Pinpoint the cell where the given text exists, returning its [X, Y] midpoint coordinate. 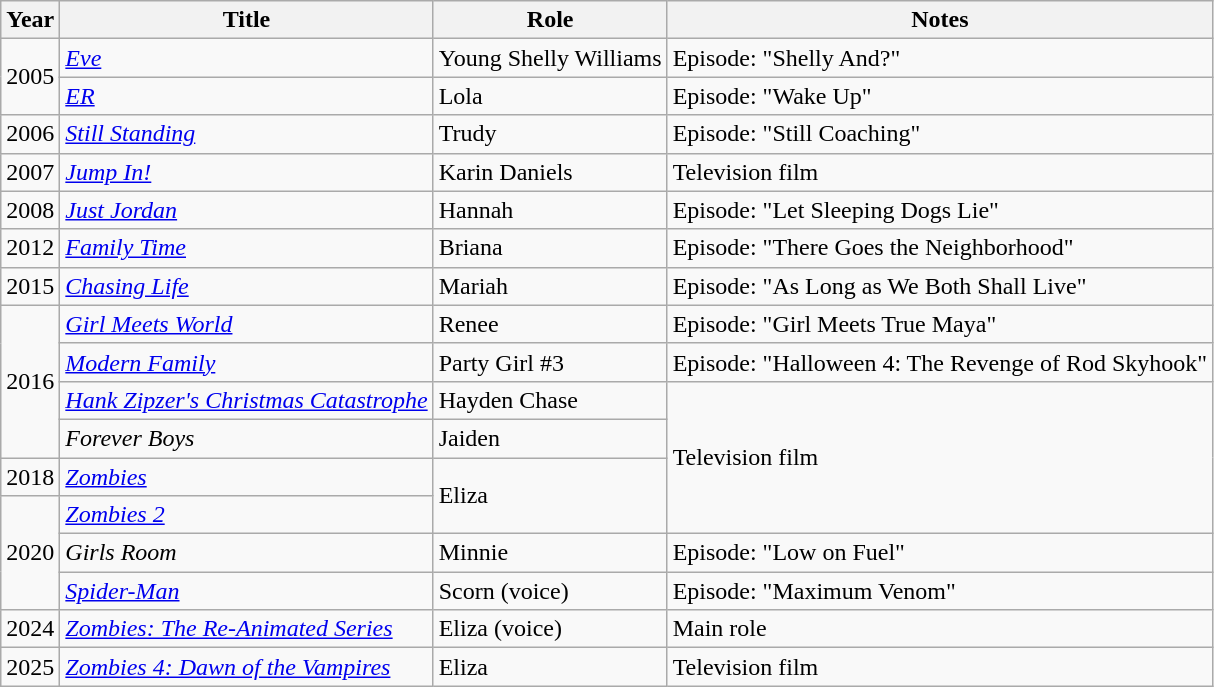
Episode: "Halloween 4: The Revenge of Rod Skyhook" [940, 362]
Girl Meets World [246, 324]
Girls Room [246, 553]
2020 [30, 553]
2016 [30, 381]
Episode: "Shelly And?" [940, 58]
Lola [550, 96]
2006 [30, 134]
Episode: "Wake Up" [940, 96]
Eve [246, 58]
Party Girl #3 [550, 362]
2008 [30, 210]
2015 [30, 286]
Title [246, 20]
2018 [30, 477]
Main role [940, 629]
2025 [30, 667]
Spider-Man [246, 591]
2012 [30, 248]
Episode: "Let Sleeping Dogs Lie" [940, 210]
Chasing Life [246, 286]
Hannah [550, 210]
Role [550, 20]
Episode: "Maximum Venom" [940, 591]
Episode: "As Long as We Both Shall Live" [940, 286]
Minnie [550, 553]
2007 [30, 172]
Year [30, 20]
Jump In! [246, 172]
Family Time [246, 248]
Just Jordan [246, 210]
Eliza (voice) [550, 629]
Hayden Chase [550, 400]
Episode: "Low on Fuel" [940, 553]
Trudy [550, 134]
Hank Zipzer's Christmas Catastrophe [246, 400]
Zombies 2 [246, 515]
Zombies 4: Dawn of the Vampires [246, 667]
Forever Boys [246, 438]
Mariah [550, 286]
Episode: "Girl Meets True Maya" [940, 324]
Briana [550, 248]
Modern Family [246, 362]
Still Standing [246, 134]
Scorn (voice) [550, 591]
Jaiden [550, 438]
ER [246, 96]
Zombies: The Re-Animated Series [246, 629]
Episode: "Still Coaching" [940, 134]
Renee [550, 324]
Zombies [246, 477]
2024 [30, 629]
Episode: "There Goes the Neighborhood" [940, 248]
2005 [30, 77]
Karin Daniels [550, 172]
Notes [940, 20]
Young Shelly Williams [550, 58]
